Detect which cell encompasses the target text, then output its (x, y) center coordinate. 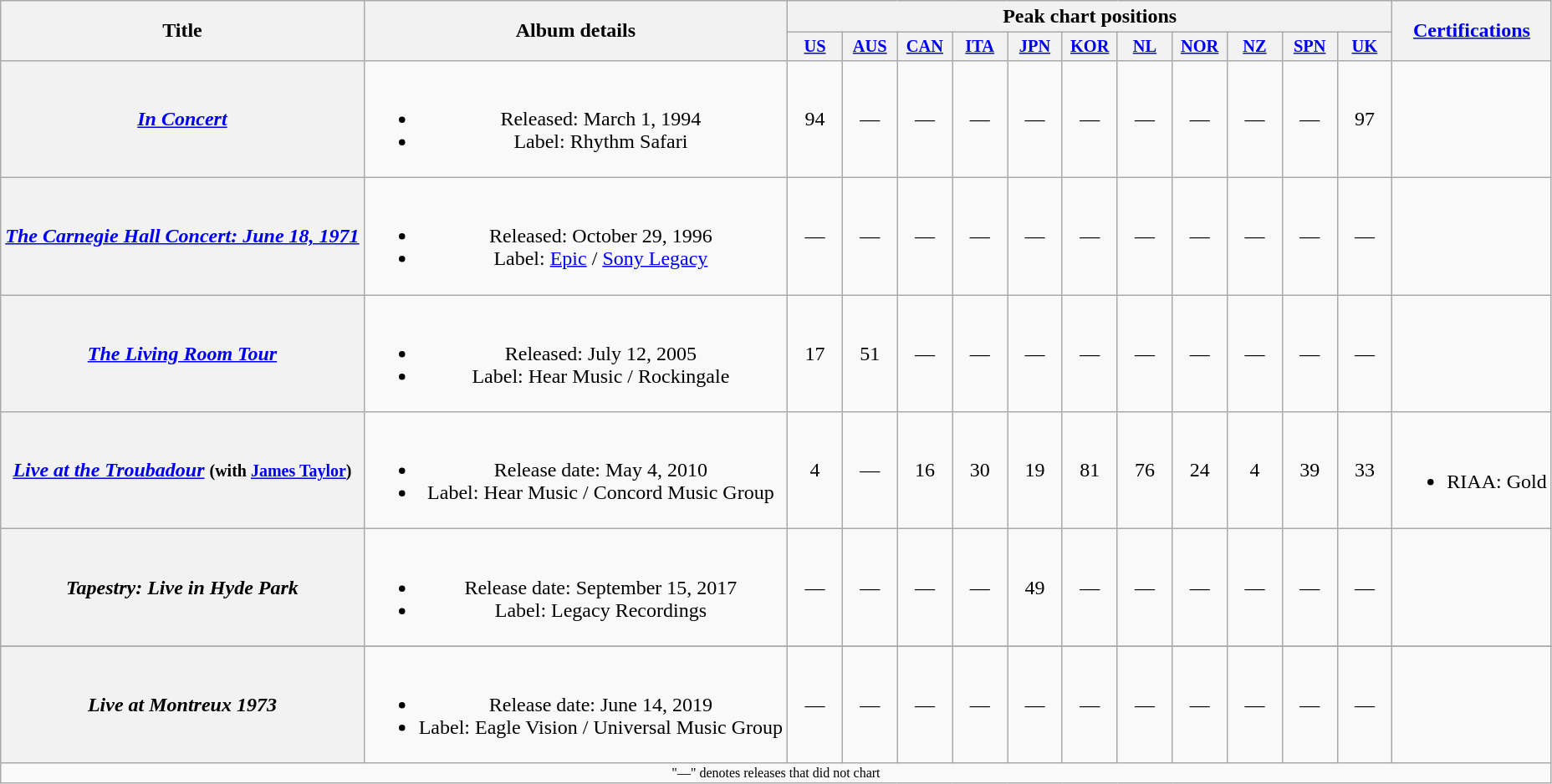
Released: March 1, 1994Label: Rhythm Safari (575, 119)
Release date: May 4, 2010Label: Hear Music / Concord Music Group (575, 471)
JPN (1035, 47)
17 (815, 354)
NZ (1255, 47)
Certifications (1472, 31)
Live at the Troubadour (with James Taylor) (182, 471)
24 (1200, 471)
Album details (575, 31)
Released: October 29, 1996Label: Epic / Sony Legacy (575, 237)
AUS (870, 47)
SPN (1309, 47)
NL (1145, 47)
33 (1365, 471)
Tapestry: Live in Hyde Park (182, 588)
NOR (1200, 47)
30 (980, 471)
US (815, 47)
ITA (980, 47)
CAN (925, 47)
KOR (1090, 47)
19 (1035, 471)
81 (1090, 471)
The Living Room Tour (182, 354)
In Concert (182, 119)
UK (1365, 47)
"—" denotes releases that did not chart (776, 773)
76 (1145, 471)
94 (815, 119)
49 (1035, 588)
The Carnegie Hall Concert: June 18, 1971 (182, 237)
Live at Montreux 1973 (182, 705)
39 (1309, 471)
Release date: September 15, 2017Label: Legacy Recordings (575, 588)
Released: July 12, 2005Label: Hear Music / Rockingale (575, 354)
Peak chart positions (1090, 17)
97 (1365, 119)
16 (925, 471)
Release date: June 14, 2019Label: Eagle Vision / Universal Music Group (575, 705)
RIAA: Gold (1472, 471)
51 (870, 354)
Title (182, 31)
